Output the [X, Y] coordinate of the center of the cell containing the given text.  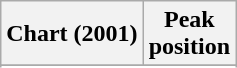
Chart (2001) [72, 34]
Peakposition [189, 34]
